Scan for the cell matching the given text and deliver its (X, Y) coordinate at center. 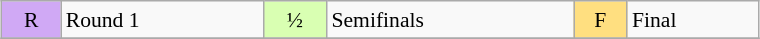
Final (693, 20)
Round 1 (162, 20)
Semifinals (450, 20)
½ (294, 20)
F (600, 20)
R (32, 20)
